For the text-containing cell, return its midpoint in (x, y) coordinate format. 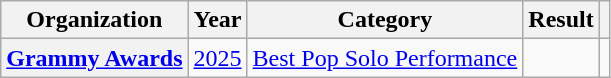
Grammy Awards (94, 58)
2025 (218, 58)
Organization (94, 20)
Year (218, 20)
Result (561, 20)
Best Pop Solo Performance (385, 58)
Category (385, 20)
